Pinpoint the cell where the given text exists, returning its [x, y] midpoint coordinate. 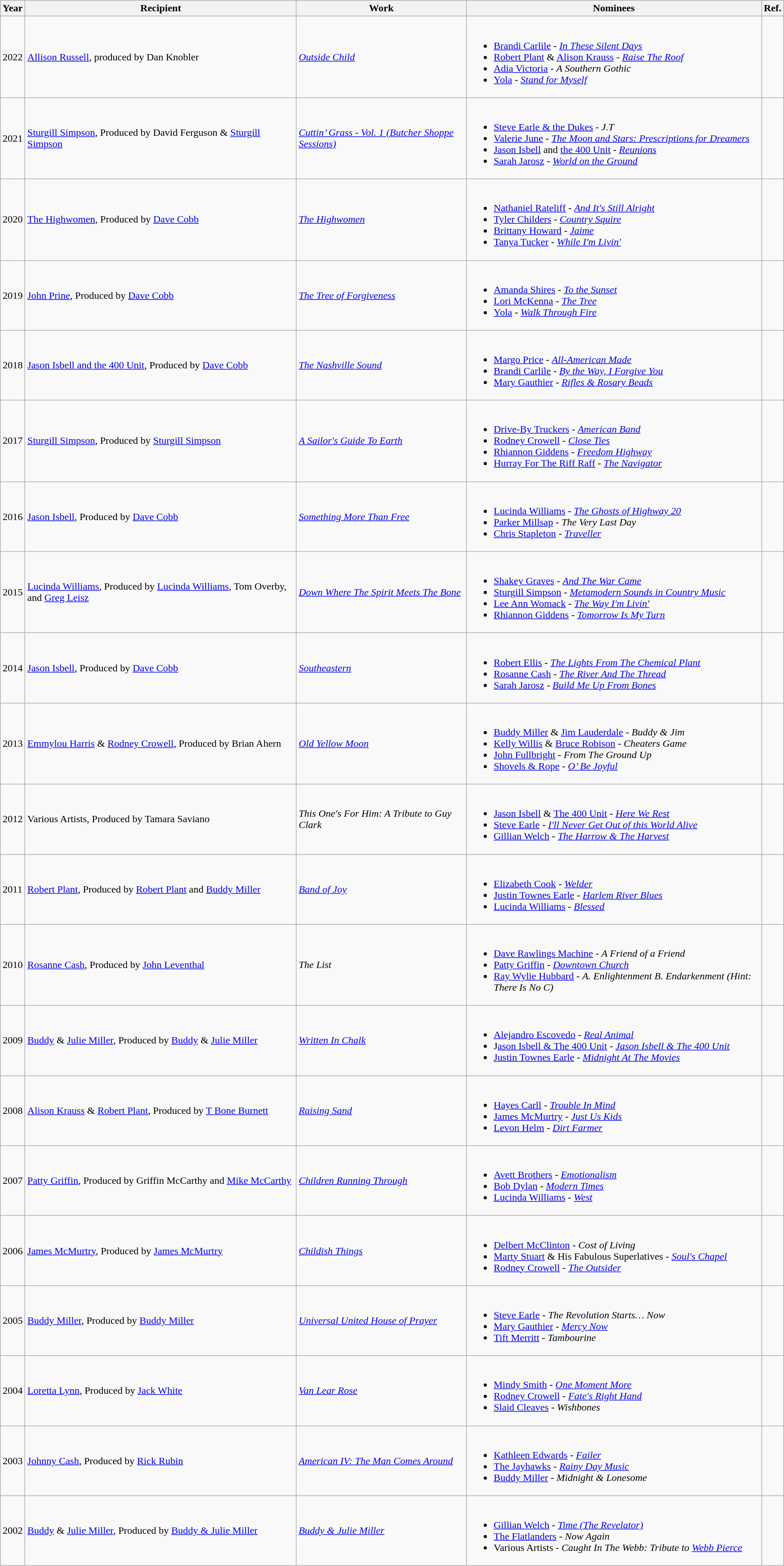
2002 [13, 1530]
Emmylou Harris & Rodney Crowell, Produced by Brian Ahern [161, 743]
2008 [13, 1110]
Lucinda Williams, Produced by Lucinda Williams, Tom Overby, and Greg Leisz [161, 592]
Buddy Miller, Produced by Buddy Miller [161, 1321]
Old Yellow Moon [382, 743]
Rosanne Cash, Produced by John Leventhal [161, 965]
Alison Krauss & Robert Plant, Produced by T Bone Burnett [161, 1110]
2014 [13, 668]
Elizabeth Cook - WelderJustin Townes Earle - Harlem River BluesLucinda Williams - Blessed [614, 889]
2009 [13, 1041]
Alejandro Escovedo - Real AnimalJason Isbell & The 400 Unit - Jason Isbell & The 400 UnitJustin Townes Earle - Midnight At The Movies [614, 1041]
Jason Isbell and the 400 Unit, Produced by Dave Cobb [161, 365]
Cuttin’ Grass - Vol. 1 (Butcher Shoppe Sessions) [382, 138]
Drive-By Truckers - American BandRodney Crowell - Close TiesRhiannon Giddens - Freedom HighwayHurray For The Riff Raff - The Navigator [614, 441]
Van Lear Rose [382, 1390]
Robert Ellis - The Lights From The Chemical PlantRosanne Cash - The River And The ThreadSarah Jarosz - Build Me Up From Bones [614, 668]
2022 [13, 57]
Recipient [161, 8]
Amanda Shires - To the SunsetLori McKenna - The TreeYola - Walk Through Fire [614, 295]
2005 [13, 1321]
This One's For Him: A Tribute to Guy Clark [382, 819]
Sturgill Simpson, Produced by David Ferguson & Sturgill Simpson [161, 138]
The List [382, 965]
Band of Joy [382, 889]
The Highwomen [382, 220]
Gillian Welch - Time (The Revelator)The Flatlanders - Now AgainVarious Artists - Caught In The Webb: Tribute to Webb Pierce [614, 1530]
2012 [13, 819]
John Prine, Produced by Dave Cobb [161, 295]
2019 [13, 295]
Childish Things [382, 1250]
Work [382, 8]
Universal United House of Prayer [382, 1321]
2015 [13, 592]
Outside Child [382, 57]
Raising Sand [382, 1110]
Sturgill Simpson, Produced by Sturgill Simpson [161, 441]
2003 [13, 1461]
Allison Russell, produced by Dan Knobler [161, 57]
Ref. [772, 8]
Margo Price - All-American MadeBrandi Carlile - By the Way, I Forgive YouMary Gauthier - Rifles & Rosary Beads [614, 365]
Robert Plant, Produced by Robert Plant and Buddy Miller [161, 889]
American IV: The Man Comes Around [382, 1461]
2004 [13, 1390]
2006 [13, 1250]
The Highwomen, Produced by Dave Cobb [161, 220]
A Sailor's Guide To Earth [382, 441]
2010 [13, 965]
Southeastern [382, 668]
Brandi Carlile - In These Silent DaysRobert Plant & Alison Krauss - Raise The RoofAdia Victoria - A Southern GothicYola - Stand for Myself [614, 57]
Johnny Cash, Produced by Rick Rubin [161, 1461]
2018 [13, 365]
Loretta Lynn, Produced by Jack White [161, 1390]
Patty Griffin, Produced by Griffin McCarthy and Mike McCarthy [161, 1181]
Lucinda Williams - The Ghosts of Highway 20Parker Millsap - The Very Last DayChris Stapleton - Traveller [614, 516]
Avett Brothers - EmotionalismBob Dylan - Modern TimesLucinda Williams - West [614, 1181]
Year [13, 8]
2017 [13, 441]
2020 [13, 220]
Dave Rawlings Machine - A Friend of a FriendPatty Griffin - Downtown ChurchRay Wylie Hubbard - A. Enlightenment B. Endarkenment (Hint: There Is No C) [614, 965]
Jason Isbell & The 400 Unit - Here We RestSteve Earle - I'll Never Get Out of this World AliveGillian Welch - The Harrow & The Harvest [614, 819]
2021 [13, 138]
Down Where The Spirit Meets The Bone [382, 592]
Children Running Through [382, 1181]
2011 [13, 889]
Kathleen Edwards - FailerThe Jayhawks - Rainy Day MusicBuddy Miller - Midnight & Lonesome [614, 1461]
2007 [13, 1181]
Nathaniel Rateliff - And It's Still AlrightTyler Childers - Country SquireBrittany Howard - JaimeTanya Tucker - While I'm Livin' [614, 220]
James McMurtry, Produced by James McMurtry [161, 1250]
Various Artists, Produced by Tamara Saviano [161, 819]
Something More Than Free [382, 516]
Nominees [614, 8]
Steve Earle - The Revolution Starts… NowMary Gauthier - Mercy NowTift Merritt - Tambourine [614, 1321]
Written In Chalk [382, 1041]
The Nashville Sound [382, 365]
Mindy Smith - One Moment MoreRodney Crowell - Fate's Right HandSlaid Cleaves - Wishbones [614, 1390]
Buddy & Julie Miller [382, 1530]
Delbert McClinton - Cost of LivingMarty Stuart & His Fabulous Superlatives - Soul's ChapelRodney Crowell - The Outsider [614, 1250]
Hayes Carll - Trouble In MindJames McMurtry - Just Us KidsLevon Helm - Dirt Farmer [614, 1110]
2013 [13, 743]
The Tree of Forgiveness [382, 295]
2016 [13, 516]
